Identify which cell holds the provided text, then report its (x, y) central coordinate. 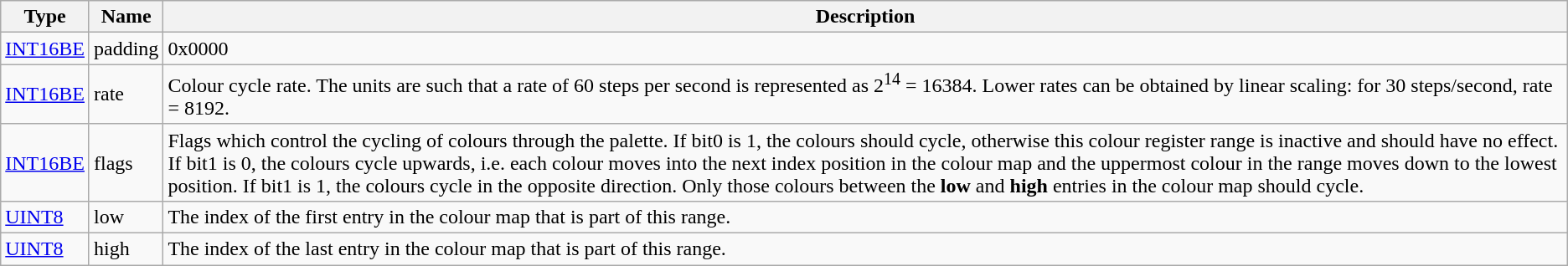
The index of the first entry in the colour map that is part of this range. (865, 217)
padding (126, 49)
The index of the last entry in the colour map that is part of this range. (865, 249)
Type (45, 17)
Description (865, 17)
high (126, 249)
rate (126, 95)
flags (126, 162)
0x0000 (865, 49)
Name (126, 17)
low (126, 217)
